Search for the cell housing the specified text and yield its [x, y] center coordinate. 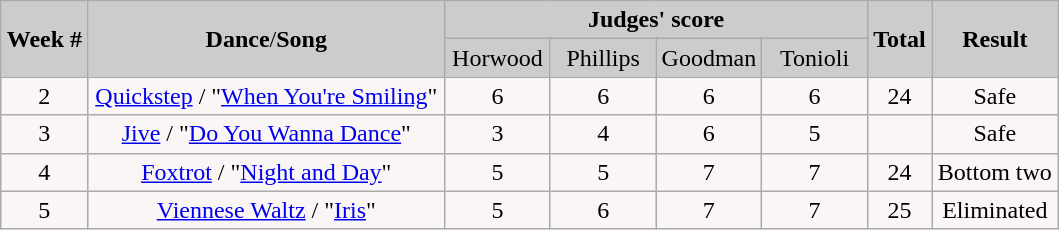
Foxtrot / "Night and Day" [266, 172]
Quickstep / "When You're Smiling" [266, 96]
Eliminated [995, 210]
Result [995, 39]
Dance/Song [266, 39]
Week # [44, 39]
Tonioli [815, 58]
Viennese Waltz / "Iris" [266, 210]
Jive / "Do You Wanna Dance" [266, 134]
25 [899, 210]
Goodman [709, 58]
2 [44, 96]
Total [899, 39]
Bottom two [995, 172]
Judges' score [656, 20]
Phillips [603, 58]
Horwood [498, 58]
